Return (x, y) of the center of cell containing provided text 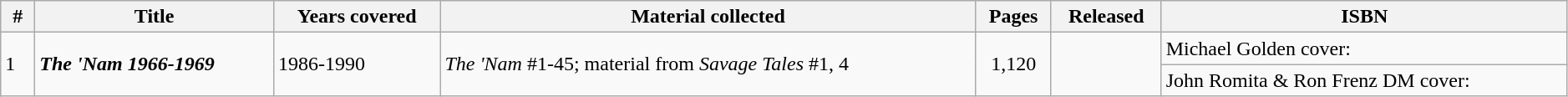
Material collected (708, 17)
1,120 (1013, 64)
# (18, 17)
Michael Golden cover: (1364, 48)
1986-1990 (356, 64)
1 (18, 64)
Years covered (356, 17)
Released (1106, 17)
ISBN (1364, 17)
The 'Nam #1-45; material from Savage Tales #1, 4 (708, 64)
John Romita & Ron Frenz DM cover: (1364, 80)
Pages (1013, 17)
The 'Nam 1966-1969 (155, 64)
Title (155, 17)
